Capture the cell that displays the provided text and extract its [X, Y] central coordinate. 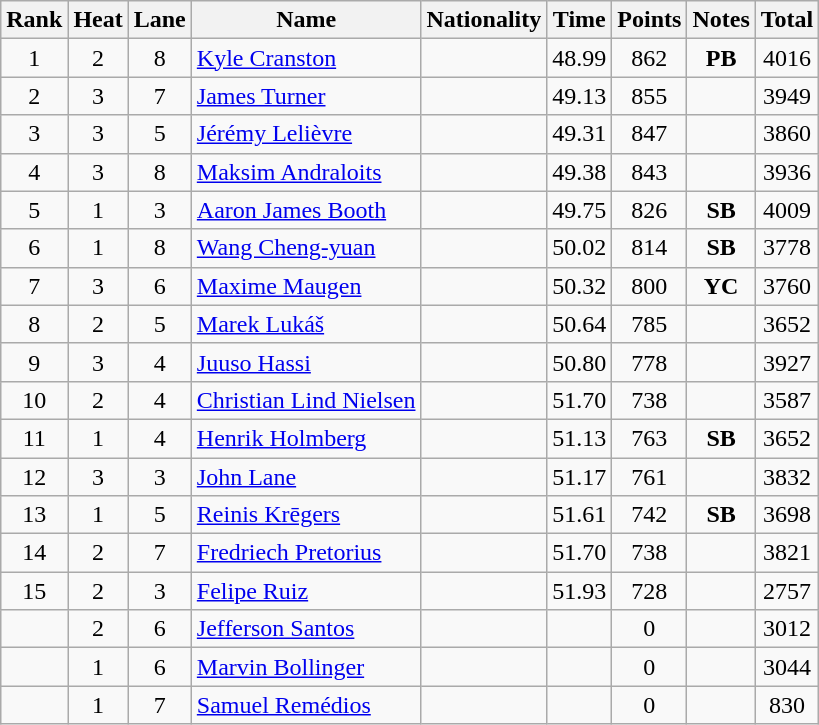
51.17 [580, 477]
3698 [787, 515]
13 [34, 515]
3927 [787, 362]
Lane [160, 20]
Nationality [484, 20]
49.38 [580, 172]
Juuso Hassi [306, 362]
3949 [787, 96]
728 [650, 591]
49.75 [580, 210]
3778 [787, 248]
Rank [34, 20]
Christian Lind Nielsen [306, 400]
3860 [787, 134]
51.93 [580, 591]
3760 [787, 286]
4016 [787, 58]
11 [34, 438]
Time [580, 20]
742 [650, 515]
50.02 [580, 248]
785 [650, 324]
3044 [787, 667]
3832 [787, 477]
814 [650, 248]
Aaron James Booth [306, 210]
761 [650, 477]
Jefferson Santos [306, 629]
Henrik Holmberg [306, 438]
PB [721, 58]
14 [34, 553]
50.64 [580, 324]
9 [34, 362]
Jérémy Lelièvre [306, 134]
843 [650, 172]
Notes [721, 20]
49.13 [580, 96]
10 [34, 400]
862 [650, 58]
15 [34, 591]
John Lane [306, 477]
12 [34, 477]
4009 [787, 210]
826 [650, 210]
50.32 [580, 286]
Maksim Andraloits [306, 172]
3821 [787, 553]
3012 [787, 629]
Kyle Cranston [306, 58]
Felipe Ruiz [306, 591]
763 [650, 438]
Fredriech Pretorius [306, 553]
49.31 [580, 134]
Maxime Maugen [306, 286]
51.61 [580, 515]
830 [787, 705]
Heat [98, 20]
51.13 [580, 438]
James Turner [306, 96]
Samuel Remédios [306, 705]
Wang Cheng-yuan [306, 248]
3587 [787, 400]
855 [650, 96]
Marek Lukáš [306, 324]
48.99 [580, 58]
YC [721, 286]
2757 [787, 591]
Marvin Bollinger [306, 667]
800 [650, 286]
778 [650, 362]
Name [306, 20]
847 [650, 134]
3936 [787, 172]
50.80 [580, 362]
Total [787, 20]
Points [650, 20]
Reinis Krēgers [306, 515]
